Output the [x, y] coordinate of the center of the cell containing the given text.  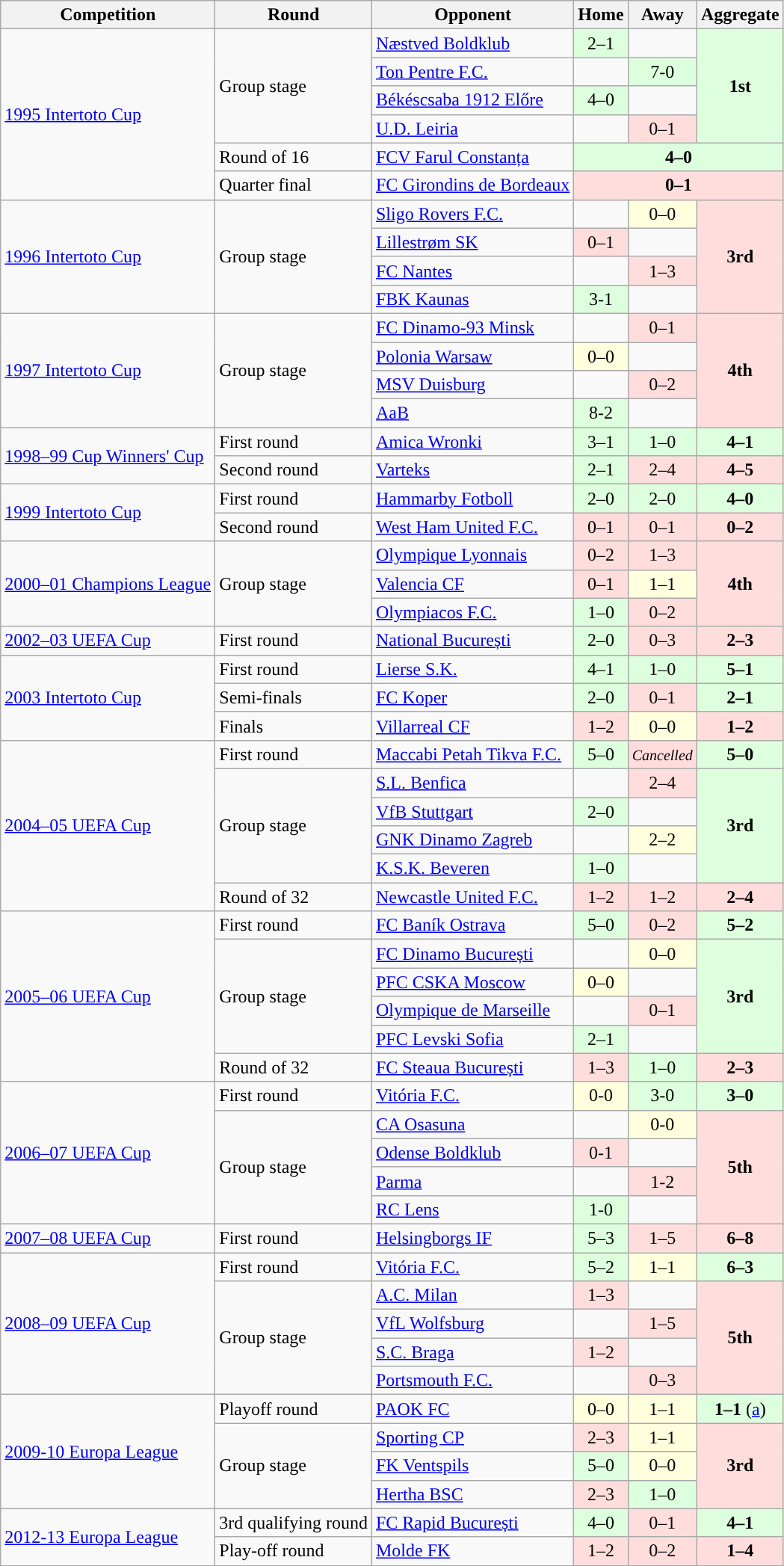
Round of 16 [294, 157]
FCV Farul Constanța [472, 157]
PFC CSKA Moscow [472, 982]
Finals [294, 726]
Sporting CP [472, 1437]
2007–08 UEFA Cup [108, 1238]
A.C. Milan [472, 1295]
Quarter final [294, 185]
6–8 [740, 1238]
2003 Intertoto Cup [108, 697]
S.C. Braga [472, 1352]
U.D. Leiria [472, 129]
7-0 [662, 72]
VfL Wolfsburg [472, 1324]
FC Girondins de Bordeaux [472, 185]
1997 Intertoto Cup [108, 370]
FC Baník Ostrava [472, 925]
FC Steaua București [472, 1067]
1st [740, 86]
6–3 [740, 1267]
Parma [472, 1181]
PAOK FC [472, 1409]
Olympique Lyonnais [472, 555]
2006–07 UEFA Cup [108, 1153]
1995 Intertoto Cup [108, 114]
2005–06 UEFA Cup [108, 996]
Semi-finals [294, 697]
2002–03 UEFA Cup [108, 641]
2–2 [662, 840]
Varteks [472, 470]
Amica Wronki [472, 442]
GNK Dinamo Zagreb [472, 840]
1–4 [740, 1551]
S.L. Benfica [472, 783]
1998–99 Cup Winners' Cup [108, 456]
Portsmouth F.C. [472, 1381]
2009-10 Europa League [108, 1452]
RC Lens [472, 1209]
FC Rapid București [472, 1523]
FK Ventspils [472, 1466]
Sligo Rovers F.C. [472, 214]
Békéscsaba 1912 Előre [472, 100]
3–0 [740, 1096]
3-0 [662, 1096]
FC Koper [472, 697]
Ton Pentre F.C. [472, 72]
Hammarby Fotboll [472, 499]
Lierse S.K. [472, 669]
VfB Stuttgart [472, 811]
FC Nantes [472, 271]
Maccabi Petah Tikva F.C. [472, 754]
1-0 [601, 1209]
Olympiacos F.C. [472, 612]
FBK Kaunas [472, 299]
3-1 [601, 299]
Lillestrøm SK [472, 242]
Odense Boldklub [472, 1153]
2012-13 Europa League [108, 1537]
Newcastle United F.C. [472, 897]
FC Dinamo-93 Minsk [472, 327]
West Ham United F.C. [472, 527]
5–3 [601, 1238]
0-1 [601, 1153]
Play-off round [294, 1551]
1-2 [662, 1181]
MSV Duisburg [472, 385]
Helsingborgs IF [472, 1238]
Competition [108, 15]
Opponent [472, 15]
Aggregate [740, 15]
K.S.K. Beveren [472, 869]
FC Dinamo București [472, 954]
Cancelled [662, 754]
5–1 [740, 669]
Næstved Boldklub [472, 43]
2004–05 UEFA Cup [108, 825]
Molde FK [472, 1551]
3–1 [601, 442]
2008–09 UEFA Cup [108, 1324]
Away [662, 15]
Olympique de Marseille [472, 1011]
Hertha BSC [472, 1494]
1999 Intertoto Cup [108, 513]
8-2 [601, 413]
1–1 (a) [740, 1409]
Playoff round [294, 1409]
PFC Levski Sofia [472, 1039]
4–5 [740, 470]
Valencia CF [472, 584]
AaB [472, 413]
Round [294, 15]
CA Osasuna [472, 1124]
3rd qualifying round [294, 1523]
Polonia Warsaw [472, 357]
Home [601, 15]
National București [472, 641]
2000–01 Champions League [108, 584]
Villarreal CF [472, 726]
1996 Intertoto Cup [108, 256]
